Identify which cell holds the provided text, then report its [x, y] central coordinate. 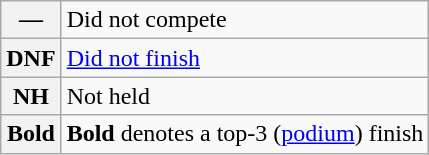
Bold [31, 134]
Not held [245, 96]
DNF [31, 58]
Did not finish [245, 58]
Bold denotes a top-3 (podium) finish [245, 134]
NH [31, 96]
— [31, 20]
Did not compete [245, 20]
